Extract the [X, Y] coordinate from the center of the cell holding the provided text.  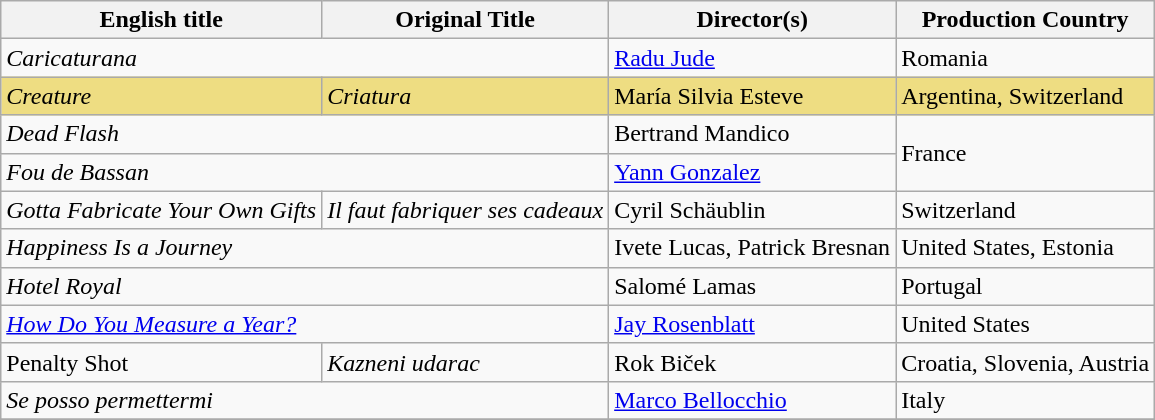
Marco Bellocchio [752, 400]
Dead Flash [305, 134]
Caricaturana [305, 58]
United States, Estonia [1026, 248]
Gotta Fabricate Your Own Gifts [162, 210]
United States [1026, 324]
Switzerland [1026, 210]
How Do You Measure a Year? [305, 324]
Yann Gonzalez [752, 172]
Croatia, Slovenia, Austria [1026, 362]
Il faut fabriquer ses cadeaux [466, 210]
Jay Rosenblatt [752, 324]
Hotel Royal [305, 286]
Salomé Lamas [752, 286]
Original Title [466, 20]
Penalty Shot [162, 362]
Kazneni udarac [466, 362]
Bertrand Mandico [752, 134]
Portugal [1026, 286]
English title [162, 20]
Fou de Bassan [305, 172]
María Silvia Esteve [752, 96]
Italy [1026, 400]
Romania [1026, 58]
France [1026, 153]
Creature [162, 96]
Cyril Schäublin [752, 210]
Rok Biček [752, 362]
Criatura [466, 96]
Radu Jude [752, 58]
Ivete Lucas, Patrick Bresnan [752, 248]
Director(s) [752, 20]
Se posso permettermi [305, 400]
Argentina, Switzerland [1026, 96]
Happiness Is a Journey [305, 248]
Production Country [1026, 20]
